Determine the [x, y] coordinate at the center of the cell enclosing the given text.  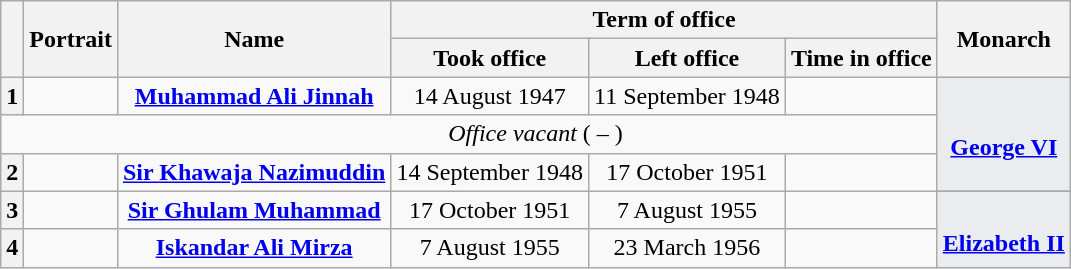
Monarch [1004, 39]
23 March 1956 [688, 248]
14 September 1948 [490, 172]
Time in office [861, 58]
Sir Ghulam Muhammad [254, 210]
1 [12, 96]
2 [12, 172]
Office vacant ( – ) [536, 134]
Sir Khawaja Nazimuddin [254, 172]
3 [12, 210]
Muhammad Ali Jinnah [254, 96]
Name [254, 39]
Portrait [71, 39]
14 August 1947 [490, 96]
11 September 1948 [688, 96]
4 [12, 248]
Took office [490, 58]
George VI [1004, 134]
Elizabeth II [1004, 229]
Left office [688, 58]
Term of office [664, 20]
Iskandar Ali Mirza [254, 248]
